Return (X, Y) of the center of cell containing provided text 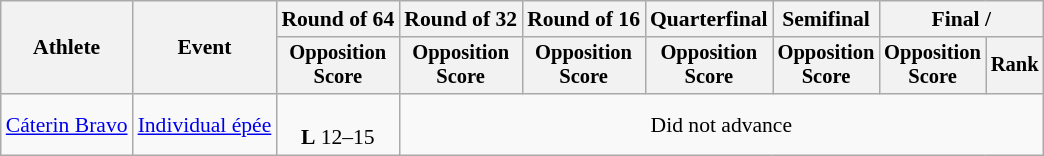
Athlete (67, 48)
Event (205, 48)
Final / (961, 19)
Individual épée (205, 124)
Semifinal (826, 19)
Round of 16 (584, 19)
Rank (1015, 66)
Round of 64 (338, 19)
L 12–15 (338, 124)
Quarterfinal (709, 19)
Cáterin Bravo (67, 124)
Did not advance (721, 124)
Round of 32 (460, 19)
